Identify which cell holds the provided text, then report its [x, y] central coordinate. 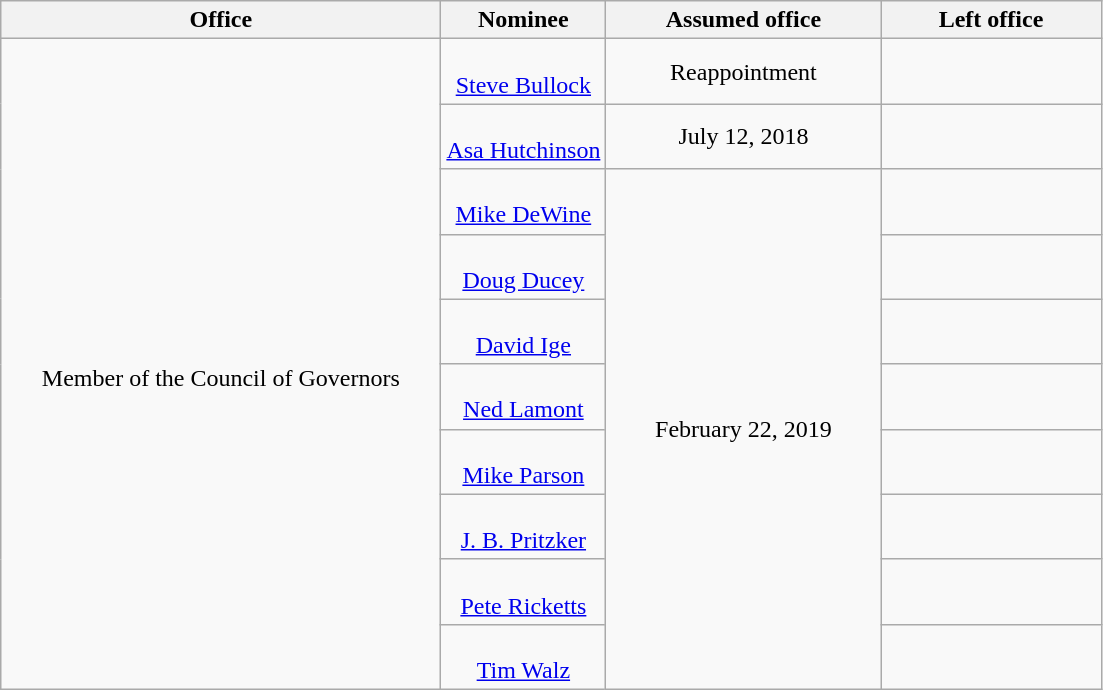
Left office [991, 20]
Doug Ducey [524, 266]
Tim Walz [524, 656]
J. B. Pritzker [524, 526]
Member of the Council of Governors [221, 364]
David Ige [524, 332]
Office [221, 20]
Asa Hutchinson [524, 136]
Ned Lamont [524, 396]
Assumed office [744, 20]
Mike Parson [524, 462]
Mike DeWine [524, 202]
Steve Bullock [524, 72]
February 22, 2019 [744, 429]
July 12, 2018 [744, 136]
Nominee [524, 20]
Reappointment [744, 72]
Pete Ricketts [524, 592]
